From the cell containing the given text, extract its center point as [x, y] coordinate. 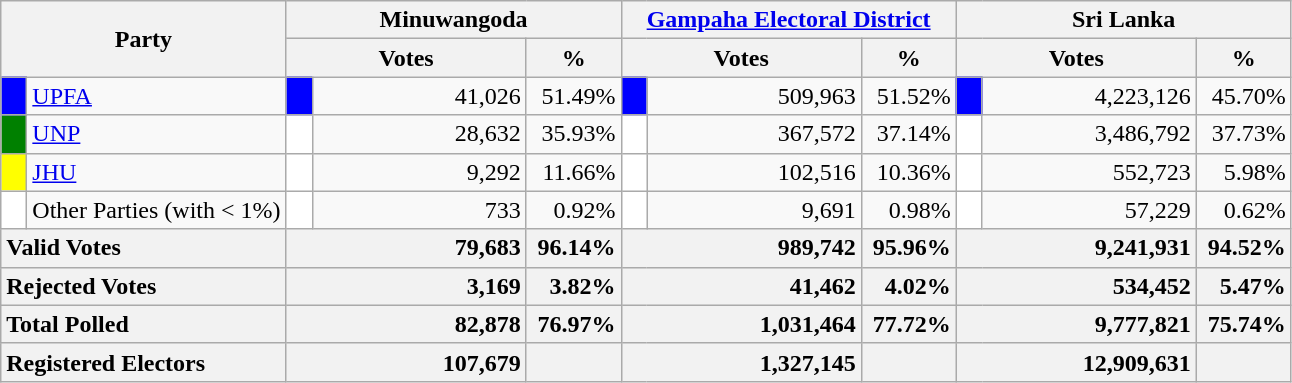
Registered Electors [144, 362]
4,223,126 [1089, 96]
Minuwangoda [454, 20]
77.72% [908, 324]
9,691 [754, 210]
534,452 [1076, 286]
4.02% [908, 286]
37.73% [1244, 134]
3,169 [406, 286]
Sri Lanka [1124, 20]
0.92% [574, 210]
11.66% [574, 172]
96.14% [574, 248]
509,963 [754, 96]
0.98% [908, 210]
Rejected Votes [144, 286]
57,229 [1089, 210]
3.82% [574, 286]
Total Polled [144, 324]
45.70% [1244, 96]
JHU [156, 172]
552,723 [1089, 172]
28,632 [419, 134]
41,462 [741, 286]
76.97% [574, 324]
Party [144, 39]
79,683 [406, 248]
10.36% [908, 172]
989,742 [741, 248]
0.62% [1244, 210]
367,572 [754, 134]
102,516 [754, 172]
5.98% [1244, 172]
51.49% [574, 96]
37.14% [908, 134]
51.52% [908, 96]
35.93% [574, 134]
95.96% [908, 248]
5.47% [1244, 286]
Valid Votes [144, 248]
9,777,821 [1076, 324]
733 [419, 210]
107,679 [406, 362]
75.74% [1244, 324]
82,878 [406, 324]
1,327,145 [741, 362]
94.52% [1244, 248]
UPFA [156, 96]
9,241,931 [1076, 248]
12,909,631 [1076, 362]
Gampaha Electoral District [788, 20]
UNP [156, 134]
41,026 [419, 96]
3,486,792 [1089, 134]
1,031,464 [741, 324]
9,292 [419, 172]
Other Parties (with < 1%) [156, 210]
